Output the [X, Y] coordinate of the center of the cell containing the given text.  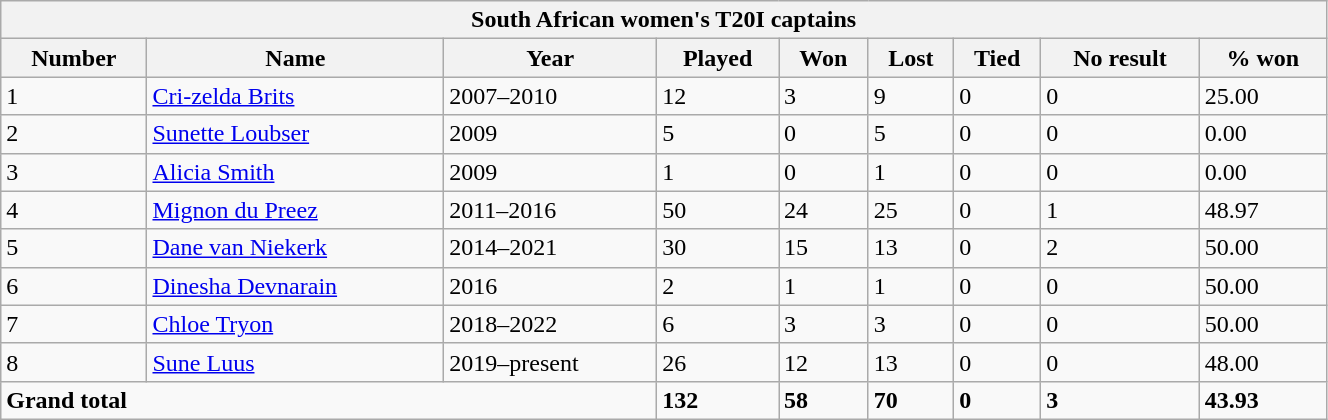
25.00 [1262, 96]
15 [824, 248]
Played [718, 58]
Number [74, 58]
No result [1120, 58]
Dinesha Devnarain [296, 286]
Lost [911, 58]
30 [718, 248]
43.93 [1262, 400]
Year [550, 58]
Tied [998, 58]
2014–2021 [550, 248]
70 [911, 400]
Sunette Loubser [296, 134]
Sune Luus [296, 362]
Mignon du Preez [296, 210]
Name [296, 58]
58 [824, 400]
7 [74, 324]
2018–2022 [550, 324]
48.00 [1262, 362]
Won [824, 58]
26 [718, 362]
Cri-zelda Brits [296, 96]
132 [718, 400]
2007–2010 [550, 96]
2011–2016 [550, 210]
50 [718, 210]
% won [1262, 58]
South African women's T20I captains [664, 20]
24 [824, 210]
25 [911, 210]
2019–present [550, 362]
8 [74, 362]
2016 [550, 286]
Dane van Niekerk [296, 248]
9 [911, 96]
Alicia Smith [296, 172]
4 [74, 210]
48.97 [1262, 210]
Chloe Tryon [296, 324]
Grand total [329, 400]
